Return the [X, Y] coordinate for the center point of the cell that contains the specified text.  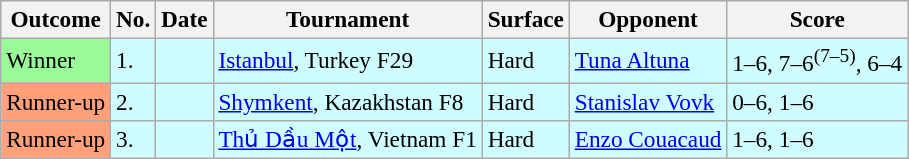
Thủ Dầu Một, Vietnam F1 [348, 139]
Opponent [648, 19]
2. [134, 101]
0–6, 1–6 [818, 101]
3. [134, 139]
Tuna Altuna [648, 60]
Surface [526, 19]
Shymkent, Kazakhstan F8 [348, 101]
1–6, 7–6(7–5), 6–4 [818, 60]
1. [134, 60]
Date [184, 19]
Tournament [348, 19]
Stanislav Vovk [648, 101]
1–6, 1–6 [818, 139]
Istanbul, Turkey F29 [348, 60]
Winner [56, 60]
Score [818, 19]
Outcome [56, 19]
Enzo Couacaud [648, 139]
No. [134, 19]
